Identify which cell holds the provided text, then report its (x, y) central coordinate. 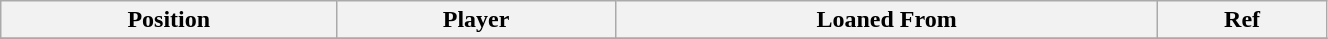
Loaned From (886, 20)
Player (476, 20)
Ref (1242, 20)
Position (169, 20)
